Return the (X, Y) coordinate for the center point of the cell that contains the specified text.  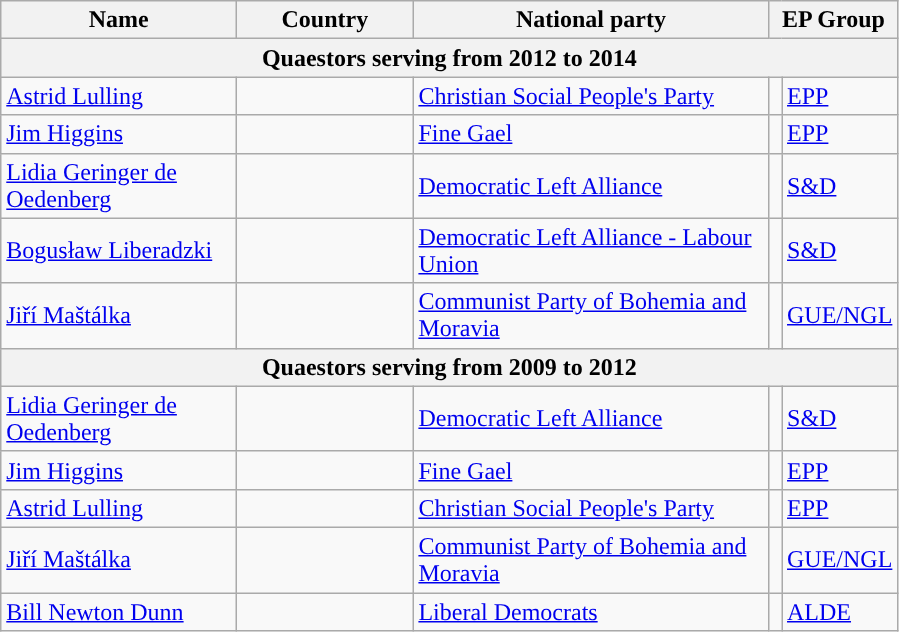
Bill Newton Dunn (119, 611)
National party (591, 20)
Name (119, 20)
EP Group (834, 20)
Quaestors serving from 2009 to 2012 (450, 367)
Country (325, 20)
Liberal Democrats (591, 611)
Quaestors serving from 2012 to 2014 (450, 58)
Bogusław Liberadzki (119, 250)
ALDE (840, 611)
Democratic Left Alliance - Labour Union (591, 250)
